For the text-containing cell, return its midpoint in (X, Y) coordinate format. 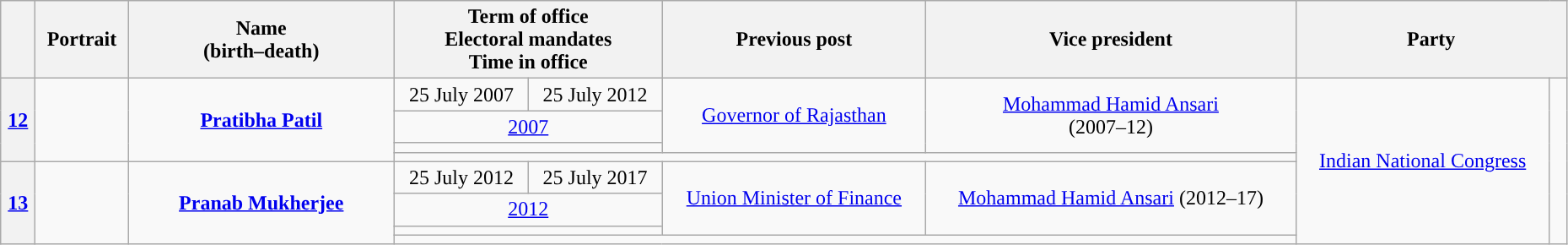
2012 (528, 210)
Name(birth–death) (261, 40)
Governor of Rajasthan (795, 115)
Pranab Mukherjee (261, 203)
Union Minister of Finance (795, 198)
25 July 2007 (462, 95)
Pratibha Patil (261, 120)
2007 (528, 127)
13 (19, 203)
12 (19, 120)
Previous post (795, 40)
Term of officeElectoral mandatesTime in office (528, 40)
Mohammad Hamid Ansari (2012–17) (1111, 198)
Portrait (82, 40)
25 July 2017 (595, 177)
Vice president (1111, 40)
Indian National Congress (1422, 161)
Party (1431, 40)
Mohammad Hamid Ansari(2007–12) (1111, 115)
